For the text-containing cell, return its midpoint in (X, Y) coordinate format. 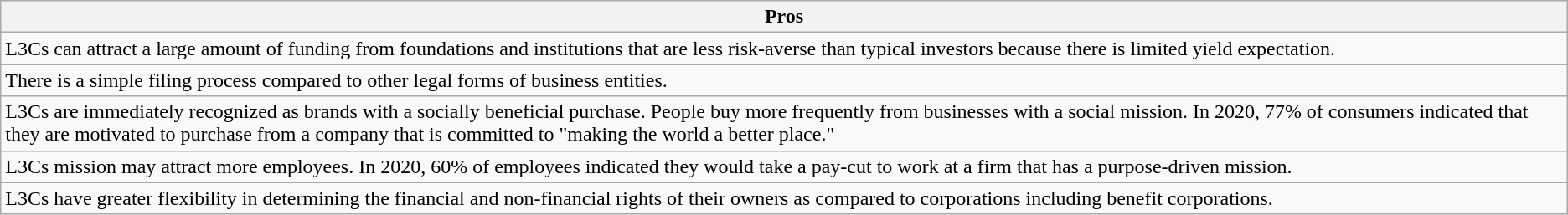
There is a simple filing process compared to other legal forms of business entities. (784, 80)
Pros (784, 17)
